Find where the given text appears and provide that cell's center as (X, Y) coordinate. 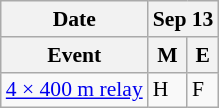
F (203, 90)
4 × 400 m relay (74, 90)
Event (74, 55)
Date (74, 19)
M (168, 55)
E (203, 55)
Sep 13 (184, 19)
H (168, 90)
